Return the [X, Y] coordinate for the center point of the cell that contains the specified text.  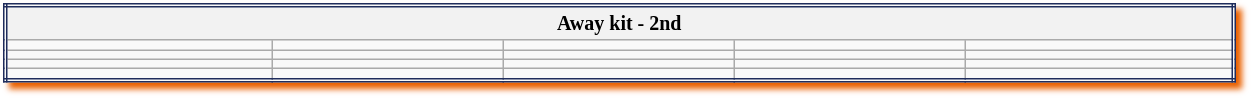
Away kit - 2nd [619, 24]
